Search for the cell housing the specified text and yield its [X, Y] center coordinate. 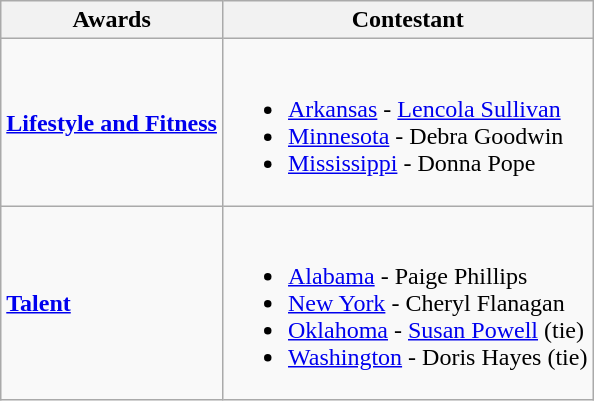
Arkansas - Lencola Sullivan Minnesota - Debra Goodwin Mississippi - Donna Pope [407, 122]
Talent [112, 303]
Contestant [407, 20]
Awards [112, 20]
Lifestyle and Fitness [112, 122]
Alabama - Paige Phillips New York - Cheryl Flanagan Oklahoma - Susan Powell (tie) Washington - Doris Hayes (tie) [407, 303]
